Capture the cell that displays the provided text and extract its (x, y) central coordinate. 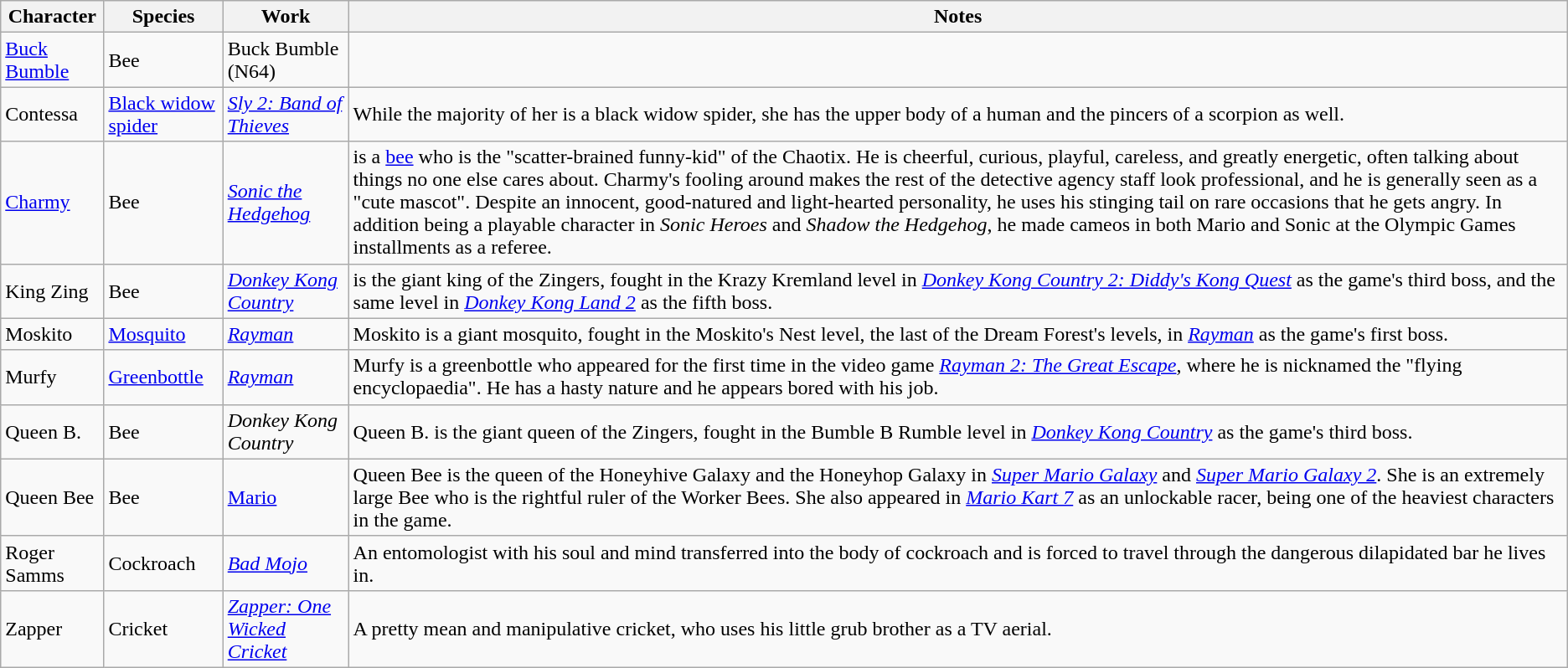
Mario (286, 497)
Work (286, 17)
A pretty mean and manipulative cricket, who uses his little grub brother as a TV aerial. (958, 629)
Bad Mojo (286, 563)
Moskito (52, 334)
Moskito is a giant mosquito, fought in the Moskito's Nest level, the last of the Dream Forest's levels, in Rayman as the game's first boss. (958, 334)
Mosquito (163, 334)
Roger Samms (52, 563)
Queen B. is the giant queen of the Zingers, fought in the Bumble B Rumble level in Donkey Kong Country as the game's third boss. (958, 432)
Queen B. (52, 432)
Murfy (52, 377)
Cockroach (163, 563)
King Zing (52, 291)
Queen Bee (52, 497)
Character (52, 17)
Charmy (52, 203)
Sonic the Hedgehog (286, 203)
Zapper: One Wicked Cricket (286, 629)
While the majority of her is a black widow spider, she has the upper body of a human and the pincers of a scorpion as well. (958, 114)
Buck Bumble (N64) (286, 60)
Buck Bumble (52, 60)
Species (163, 17)
Zapper (52, 629)
Cricket (163, 629)
Black widow spider (163, 114)
Notes (958, 17)
Sly 2: Band of Thieves (286, 114)
Greenbottle (163, 377)
Contessa (52, 114)
